Locate the cell with the specified text and output its (x, y) center coordinate. 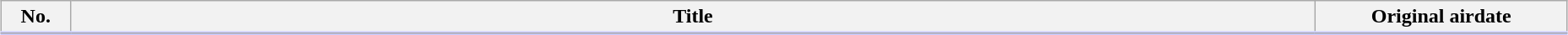
Title (693, 17)
Original airdate (1441, 17)
No. (35, 17)
